Determine the (x, y) coordinate at the center of the cell enclosing the given text.  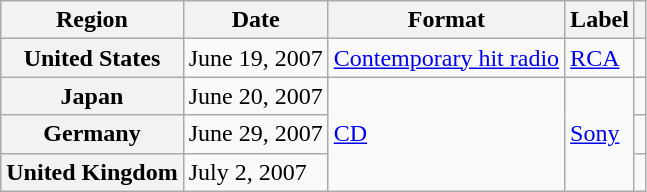
June 29, 2007 (256, 134)
Date (256, 20)
Label (600, 20)
Contemporary hit radio (446, 58)
Region (92, 20)
Germany (92, 134)
United Kingdom (92, 172)
United States (92, 58)
Japan (92, 96)
July 2, 2007 (256, 172)
June 20, 2007 (256, 96)
June 19, 2007 (256, 58)
CD (446, 134)
Sony (600, 134)
RCA (600, 58)
Format (446, 20)
